Identify which cell holds the provided text, then report its [x, y] central coordinate. 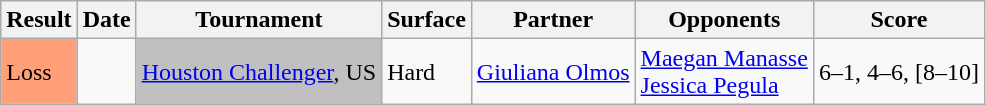
Date [106, 20]
Houston Challenger, US [258, 72]
Score [898, 20]
Result [39, 20]
Opponents [724, 20]
Giuliana Olmos [553, 72]
Loss [39, 72]
Tournament [258, 20]
Surface [427, 20]
Hard [427, 72]
Maegan Manasse Jessica Pegula [724, 72]
Partner [553, 20]
6–1, 4–6, [8–10] [898, 72]
